Identify which cell holds the provided text, then report its (X, Y) central coordinate. 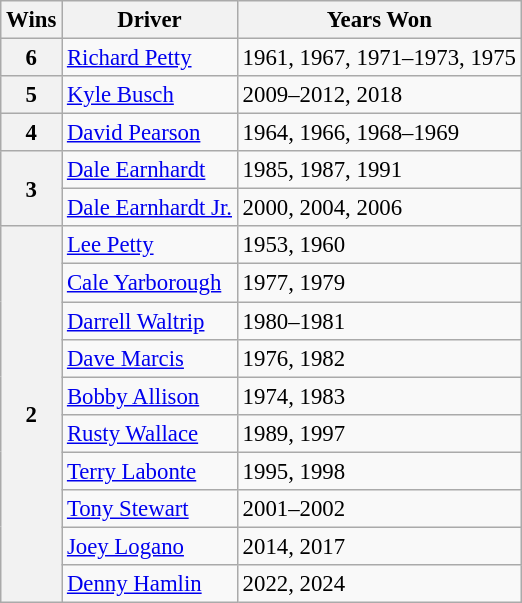
Wins (32, 20)
David Pearson (150, 133)
2022, 2024 (379, 584)
Darrell Waltrip (150, 321)
1964, 1966, 1968–1969 (379, 133)
Rusty Wallace (150, 433)
1989, 1997 (379, 433)
Kyle Busch (150, 95)
Richard Petty (150, 58)
2000, 2004, 2006 (379, 208)
Dale Earnhardt Jr. (150, 208)
2014, 2017 (379, 546)
1953, 1960 (379, 245)
1974, 1983 (379, 396)
1976, 1982 (379, 358)
Cale Yarborough (150, 283)
2 (32, 414)
Joey Logano (150, 546)
1980–1981 (379, 321)
Driver (150, 20)
Tony Stewart (150, 509)
2009–2012, 2018 (379, 95)
2001–2002 (379, 509)
6 (32, 58)
Bobby Allison (150, 396)
Denny Hamlin (150, 584)
Terry Labonte (150, 471)
Lee Petty (150, 245)
1961, 1967, 1971–1973, 1975 (379, 58)
3 (32, 188)
1977, 1979 (379, 283)
5 (32, 95)
4 (32, 133)
1985, 1987, 1991 (379, 170)
Years Won (379, 20)
Dave Marcis (150, 358)
1995, 1998 (379, 471)
Dale Earnhardt (150, 170)
